Search for the cell housing the specified text and yield its (x, y) center coordinate. 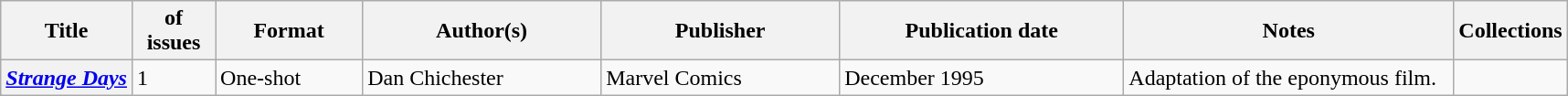
December 1995 (981, 78)
Collections (1510, 31)
Adaptation of the eponymous film. (1288, 78)
One-shot (289, 78)
1 (174, 78)
Publisher (720, 31)
of issues (174, 31)
Author(s) (482, 31)
Format (289, 31)
Title (67, 31)
Dan Chichester (482, 78)
Marvel Comics (720, 78)
Strange Days (67, 78)
Notes (1288, 31)
Publication date (981, 31)
